Capture the cell that displays the provided text and extract its (x, y) central coordinate. 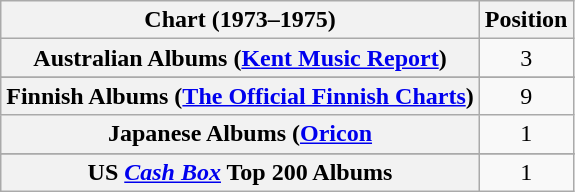
Position (526, 20)
Chart (1973–1975) (240, 20)
9 (526, 96)
3 (526, 58)
Australian Albums (Kent Music Report) (240, 58)
US Cash Box Top 200 Albums (240, 172)
Finnish Albums (The Official Finnish Charts) (240, 96)
Japanese Albums (Oricon (240, 134)
